Capture the cell that displays the provided text and extract its [x, y] central coordinate. 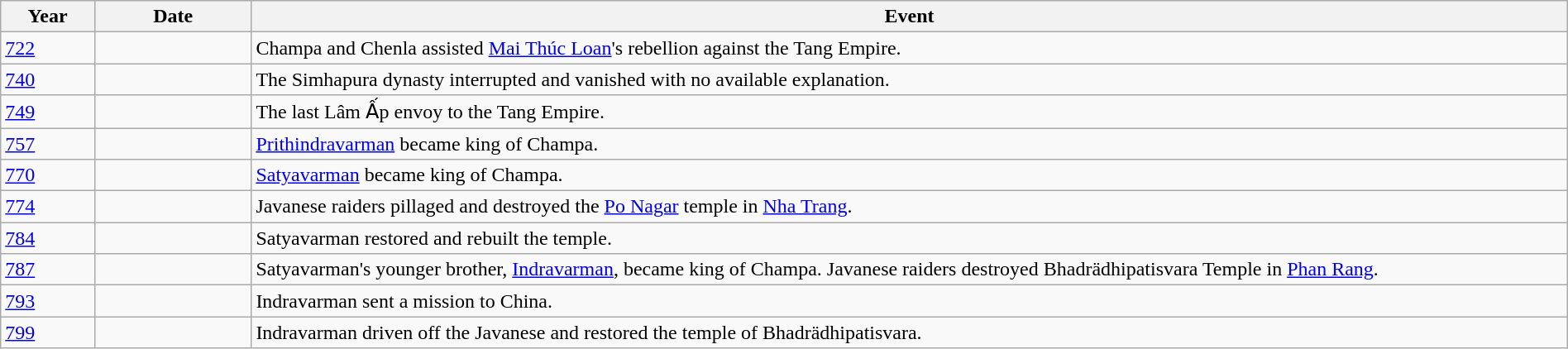
The last Lâm Ấp envoy to the Tang Empire. [910, 112]
Year [48, 17]
Satyavarman's younger brother, Indravarman, became king of Champa. Javanese raiders destroyed Bhadrädhipatisvara Temple in Phan Rang. [910, 270]
757 [48, 143]
Event [910, 17]
799 [48, 332]
Date [172, 17]
Prithindravarman became king of Champa. [910, 143]
Indravarman sent a mission to China. [910, 301]
749 [48, 112]
Satyavarman restored and rebuilt the temple. [910, 238]
793 [48, 301]
740 [48, 79]
774 [48, 207]
Satyavarman became king of Champa. [910, 175]
722 [48, 48]
Champa and Chenla assisted Mai Thúc Loan's rebellion against the Tang Empire. [910, 48]
770 [48, 175]
Indravarman driven off the Javanese and restored the temple of Bhadrädhipatisvara. [910, 332]
The Simhapura dynasty interrupted and vanished with no available explanation. [910, 79]
784 [48, 238]
787 [48, 270]
Javanese raiders pillaged and destroyed the Po Nagar temple in Nha Trang. [910, 207]
